Search for the cell housing the specified text and yield its [X, Y] center coordinate. 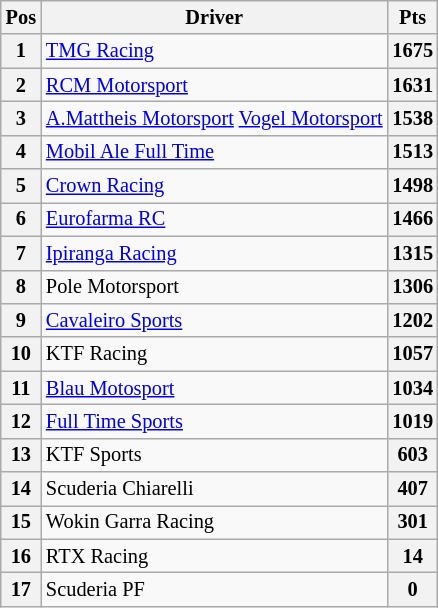
2 [21, 85]
4 [21, 152]
1202 [412, 320]
Cavaleiro Sports [214, 320]
15 [21, 522]
Driver [214, 17]
Ipiranga Racing [214, 253]
Pts [412, 17]
12 [21, 421]
0 [412, 589]
8 [21, 287]
603 [412, 455]
16 [21, 556]
Pos [21, 17]
17 [21, 589]
3 [21, 118]
Scuderia Chiarelli [214, 489]
1513 [412, 152]
11 [21, 388]
1538 [412, 118]
Scuderia PF [214, 589]
7 [21, 253]
TMG Racing [214, 51]
13 [21, 455]
301 [412, 522]
Full Time Sports [214, 421]
6 [21, 219]
1466 [412, 219]
A.Mattheis Motorsport Vogel Motorsport [214, 118]
Eurofarma RC [214, 219]
1498 [412, 186]
Mobil Ale Full Time [214, 152]
Blau Motosport [214, 388]
1315 [412, 253]
Wokin Garra Racing [214, 522]
Pole Motorsport [214, 287]
1034 [412, 388]
1 [21, 51]
1306 [412, 287]
KTF Racing [214, 354]
Crown Racing [214, 186]
RCM Motorsport [214, 85]
5 [21, 186]
1019 [412, 421]
407 [412, 489]
RTX Racing [214, 556]
9 [21, 320]
1057 [412, 354]
KTF Sports [214, 455]
1675 [412, 51]
10 [21, 354]
1631 [412, 85]
